Pinpoint the cell where the given text exists, returning its (X, Y) midpoint coordinate. 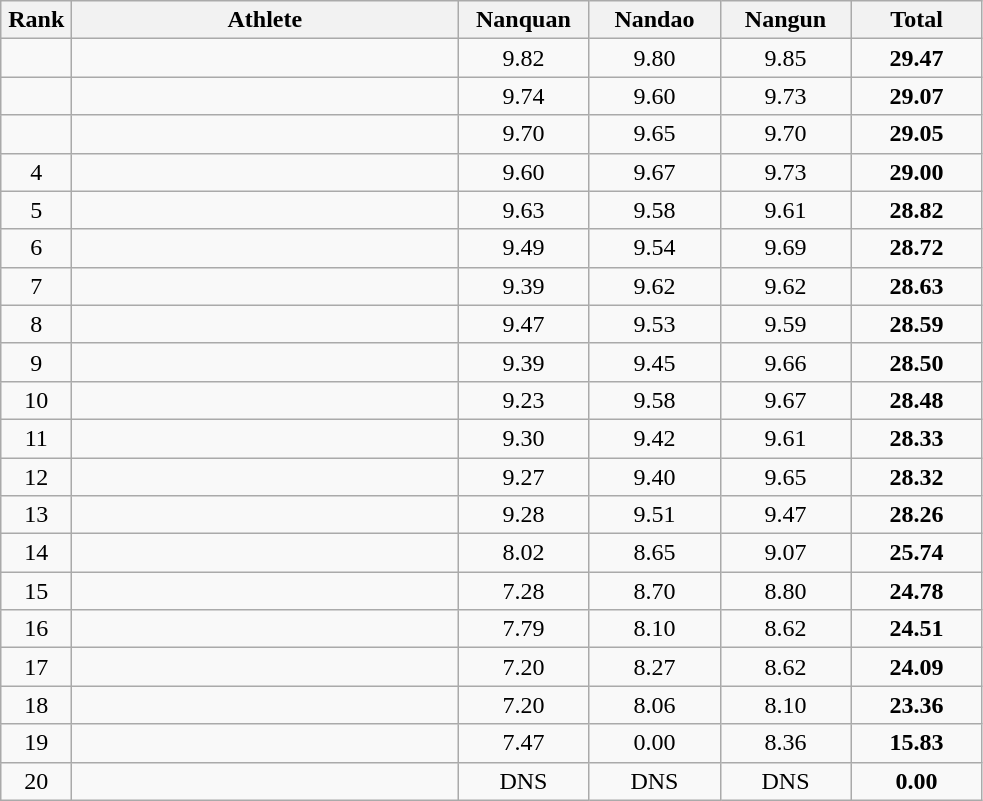
8.70 (654, 591)
15 (36, 591)
12 (36, 477)
28.48 (916, 400)
9.23 (524, 400)
8.65 (654, 553)
8.80 (786, 591)
28.82 (916, 210)
23.36 (916, 705)
28.72 (916, 248)
19 (36, 743)
8.27 (654, 667)
20 (36, 781)
9.40 (654, 477)
28.26 (916, 515)
9.45 (654, 362)
9.28 (524, 515)
9.74 (524, 96)
28.32 (916, 477)
8.02 (524, 553)
11 (36, 438)
7.28 (524, 591)
8.36 (786, 743)
29.05 (916, 134)
15.83 (916, 743)
9.59 (786, 324)
7.47 (524, 743)
29.07 (916, 96)
Nanquan (524, 20)
13 (36, 515)
10 (36, 400)
28.50 (916, 362)
Total (916, 20)
24.09 (916, 667)
28.63 (916, 286)
Nangun (786, 20)
17 (36, 667)
9.42 (654, 438)
5 (36, 210)
18 (36, 705)
9.63 (524, 210)
9.66 (786, 362)
6 (36, 248)
28.59 (916, 324)
9.30 (524, 438)
7.79 (524, 629)
9.53 (654, 324)
29.47 (916, 58)
Nandao (654, 20)
25.74 (916, 553)
9.69 (786, 248)
9.27 (524, 477)
9.49 (524, 248)
9.54 (654, 248)
9 (36, 362)
Athlete (265, 20)
8 (36, 324)
16 (36, 629)
24.51 (916, 629)
9.85 (786, 58)
14 (36, 553)
9.82 (524, 58)
9.07 (786, 553)
7 (36, 286)
8.06 (654, 705)
9.51 (654, 515)
9.80 (654, 58)
29.00 (916, 172)
24.78 (916, 591)
Rank (36, 20)
28.33 (916, 438)
4 (36, 172)
